Detect which cell encompasses the target text, then output its [X, Y] center coordinate. 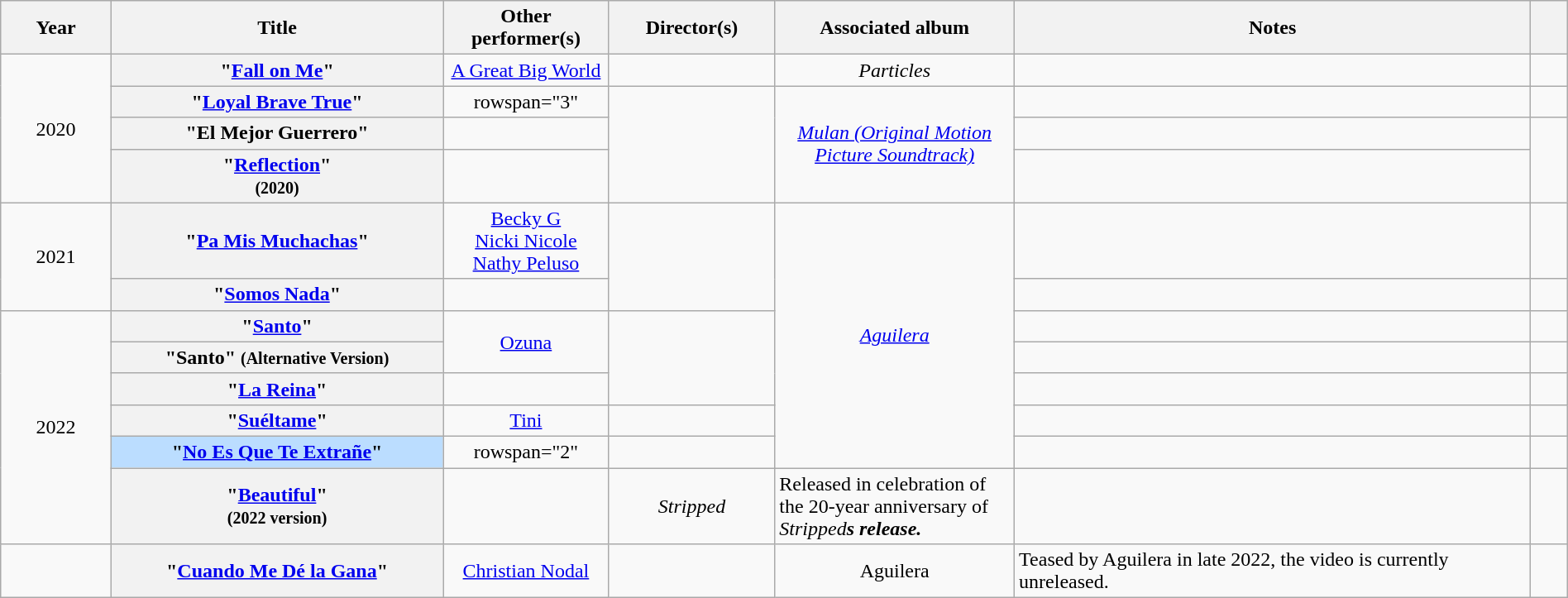
Stripped [691, 506]
"El Mejor Guerrero" [276, 133]
2022 [56, 427]
"No Es Que Te Extrañe" [276, 452]
"La Reina" [276, 389]
Mulan (Original Motion Picture Soundtrack) [895, 144]
"Cuando Me Dé la Gana" [276, 571]
Ozuna [526, 342]
Becky GNicki NicoleNathy Peluso [526, 241]
Director(s) [691, 28]
"Fall on Me" [276, 70]
2020 [56, 129]
"Pa Mis Muchachas" [276, 241]
"Loyal Brave True" [276, 102]
rowspan="3" [526, 102]
"Santo" (Alternative Version) [276, 357]
Title [276, 28]
Released in celebration of the 20-year anniversary of Strippeds release. [895, 506]
Tini [526, 420]
Associated album [895, 28]
"Suéltame" [276, 420]
"Somos Nada" [276, 294]
Teased by Aguilera in late 2022, the video is currently unreleased. [1273, 571]
A Great Big World [526, 70]
Particles [895, 70]
"Beautiful"(2022 version) [276, 506]
Other performer(s) [526, 28]
"Santo" [276, 326]
2021 [56, 256]
"Reflection"(2020) [276, 175]
Year [56, 28]
Christian Nodal [526, 571]
rowspan="2" [526, 452]
Notes [1273, 28]
